Search for the cell housing the specified text and yield its (X, Y) center coordinate. 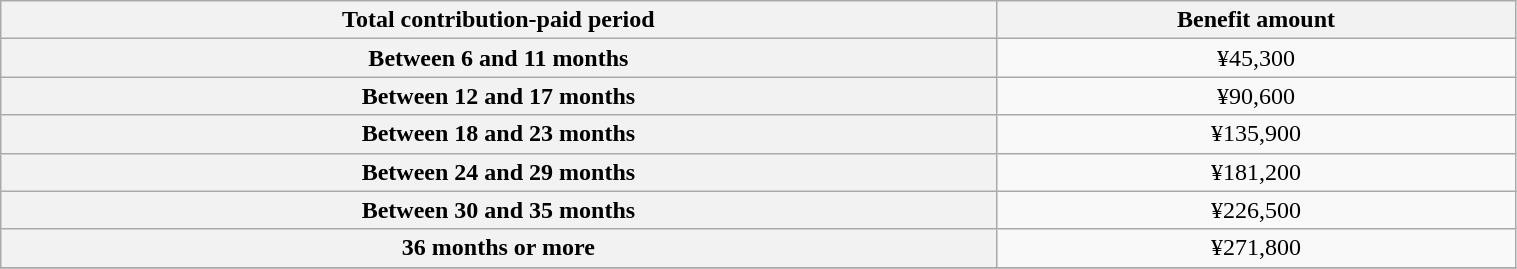
Between 12 and 17 months (498, 96)
Total contribution-paid period (498, 20)
¥181,200 (1256, 172)
¥271,800 (1256, 248)
Between 30 and 35 months (498, 210)
¥90,600 (1256, 96)
¥135,900 (1256, 134)
Between 18 and 23 months (498, 134)
Benefit amount (1256, 20)
36 months or more (498, 248)
¥45,300 (1256, 58)
¥226,500 (1256, 210)
Between 6 and 11 months (498, 58)
Between 24 and 29 months (498, 172)
